Return [X, Y] of the center of cell containing provided text 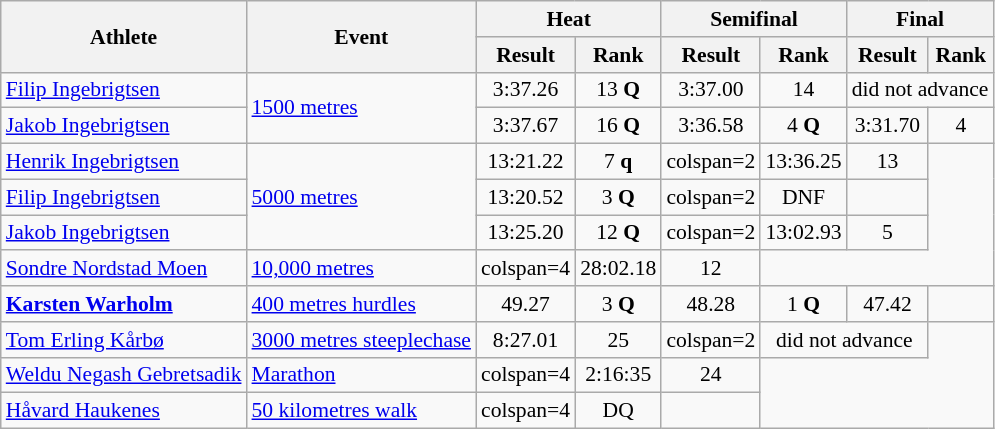
13:20.52 [526, 197]
13 [888, 162]
Heat [568, 19]
3:37.00 [710, 90]
50 kilometres walk [362, 411]
12 [710, 269]
25 [618, 340]
3:36.58 [710, 126]
3000 metres steeplechase [362, 340]
Marathon [362, 375]
5000 metres [362, 198]
Weldu Negash Gebretsadik [124, 375]
Karsten Warholm [124, 304]
13:36.25 [803, 162]
3:37.67 [526, 126]
Henrik Ingebrigtsen [124, 162]
7 q [618, 162]
Final [920, 19]
Sondre Nordstad Moen [124, 269]
10,000 metres [362, 269]
48.28 [710, 304]
13 Q [618, 90]
DNF [803, 197]
47.42 [888, 304]
Semifinal [754, 19]
1 Q [803, 304]
8:27.01 [526, 340]
14 [803, 90]
2:16:35 [618, 375]
400 metres hurdles [362, 304]
13:21.22 [526, 162]
Tom Erling Kårbø [124, 340]
Athlete [124, 36]
Håvard Haukenes [124, 411]
1500 metres [362, 108]
12 Q [618, 233]
13:02.93 [803, 233]
3:37.26 [526, 90]
49.27 [526, 304]
Event [362, 36]
5 [888, 233]
3:31.70 [888, 126]
4 Q [803, 126]
16 Q [618, 126]
13:25.20 [526, 233]
DQ [618, 411]
28:02.18 [618, 269]
24 [710, 375]
4 [960, 126]
